Identify which cell holds the provided text, then report its (x, y) central coordinate. 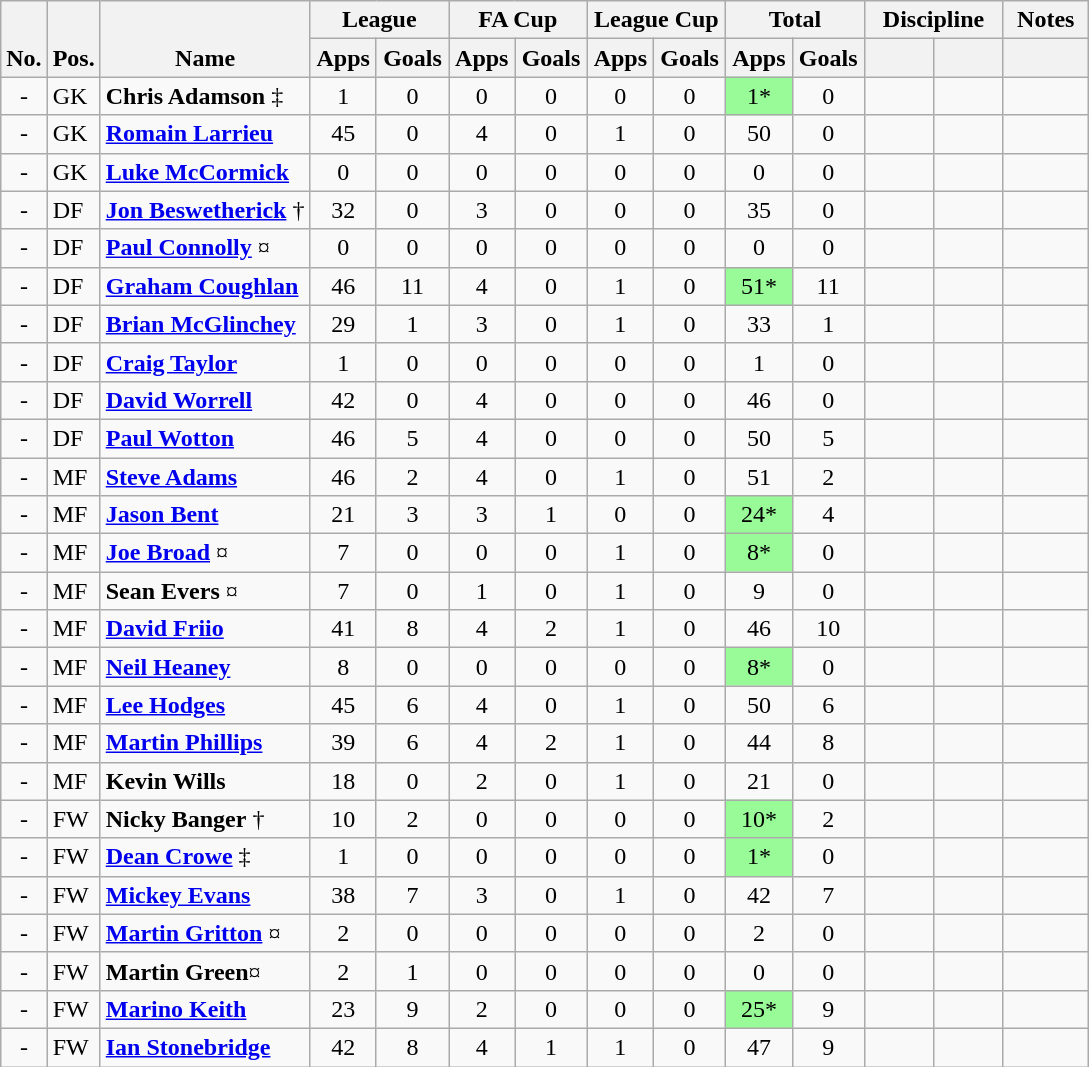
Pos. (74, 39)
33 (760, 324)
23 (344, 1009)
25* (760, 1009)
Jon Beswetherick † (205, 210)
Notes (1046, 20)
32 (344, 210)
Paul Connolly ¤ (205, 248)
Craig Taylor (205, 362)
League Cup (656, 20)
No. (24, 39)
44 (760, 743)
Martin Phillips (205, 743)
Joe Broad ¤ (205, 553)
Neil Heaney (205, 667)
Mickey Evans (205, 895)
Name (205, 39)
Martin Gritton ¤ (205, 933)
10* (760, 819)
29 (344, 324)
Dean Crowe ‡ (205, 857)
David Friio (205, 629)
FA Cup (518, 20)
Marino Keith (205, 1009)
Graham Coughlan (205, 286)
Nicky Banger † (205, 819)
51 (760, 477)
Romain Larrieu (205, 134)
Brian McGlinchey (205, 324)
Steve Adams (205, 477)
League (380, 20)
Discipline (934, 20)
Total (796, 20)
39 (344, 743)
38 (344, 895)
47 (760, 1047)
51* (760, 286)
Luke McCormick (205, 172)
Chris Adamson ‡ (205, 96)
Paul Wotton (205, 438)
Jason Bent (205, 515)
David Worrell (205, 400)
24* (760, 515)
Kevin Wills (205, 781)
18 (344, 781)
Lee Hodges (205, 705)
Sean Evers ¤ (205, 591)
Ian Stonebridge (205, 1047)
Martin Green¤ (205, 971)
35 (760, 210)
41 (344, 629)
